Provide the [x, y] coordinate of the cell's center where the given text is located.  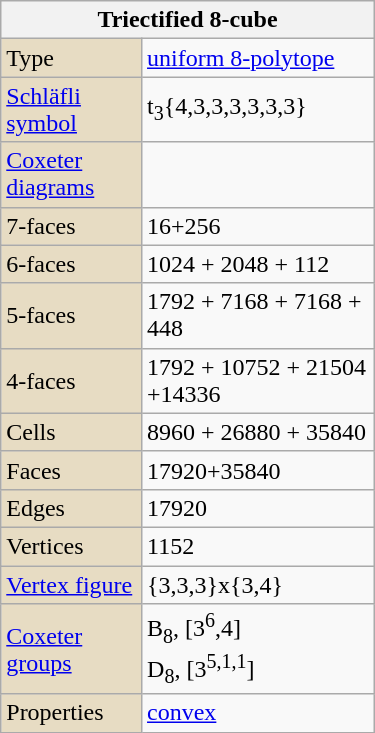
{3,3,3}x{3,4} [258, 585]
Vertex figure [72, 585]
Cells [72, 432]
Properties [72, 713]
Coxeter groups [72, 650]
6-faces [72, 264]
t3{4,3,3,3,3,3,3} [258, 110]
1152 [258, 546]
16+256 [258, 226]
uniform 8-polytope [258, 58]
Edges [72, 508]
Vertices [72, 546]
5-faces [72, 316]
Type [72, 58]
Coxeter diagrams [72, 174]
B8, [36,4]D8, [35,1,1] [258, 650]
17920+35840 [258, 470]
8960 + 26880 + 35840 [258, 432]
7-faces [72, 226]
convex [258, 713]
Triectified 8-cube [188, 20]
Schläfli symbol [72, 110]
1024 + 2048 + 112 [258, 264]
Faces [72, 470]
4-faces [72, 380]
17920 [258, 508]
1792 + 10752 + 21504 +14336 [258, 380]
1792 + 7168 + 7168 + 448 [258, 316]
